Detect which cell encompasses the target text, then output its (X, Y) center coordinate. 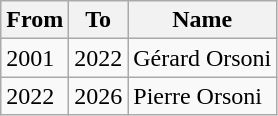
2001 (35, 58)
To (98, 20)
Gérard Orsoni (202, 58)
Pierre Orsoni (202, 96)
2026 (98, 96)
From (35, 20)
Name (202, 20)
